Return (x, y) of the center of cell containing provided text 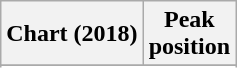
Peakposition (189, 34)
Chart (2018) (72, 34)
